Capture the cell that displays the provided text and extract its [X, Y] central coordinate. 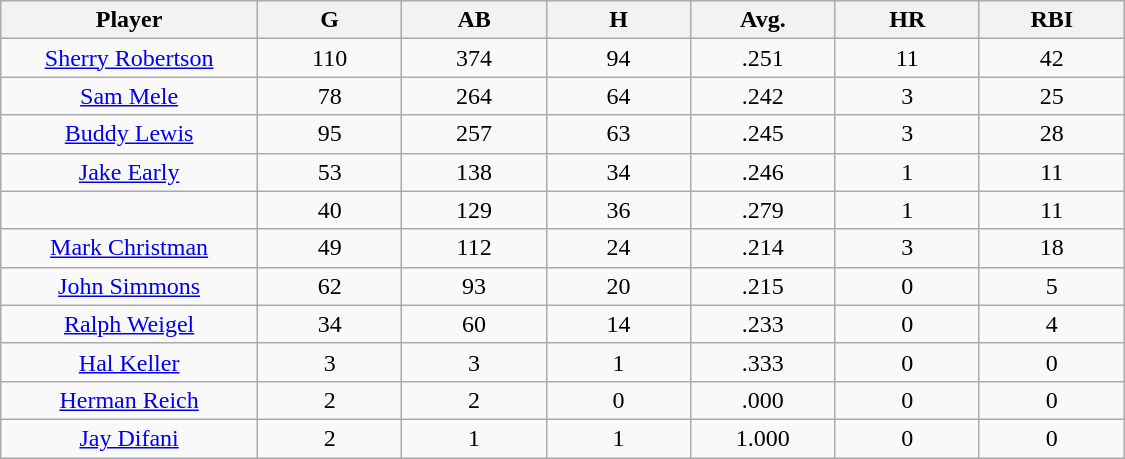
95 [329, 134]
110 [329, 58]
AB [474, 20]
78 [329, 96]
Herman Reich [130, 400]
94 [618, 58]
Avg. [763, 20]
138 [474, 172]
64 [618, 96]
93 [474, 286]
.215 [763, 286]
HR [907, 20]
42 [1052, 58]
.245 [763, 134]
.333 [763, 362]
.000 [763, 400]
112 [474, 248]
RBI [1052, 20]
264 [474, 96]
53 [329, 172]
36 [618, 210]
Jay Difani [130, 438]
60 [474, 324]
5 [1052, 286]
4 [1052, 324]
Sam Mele [130, 96]
Player [130, 20]
49 [329, 248]
40 [329, 210]
.246 [763, 172]
257 [474, 134]
28 [1052, 134]
129 [474, 210]
63 [618, 134]
24 [618, 248]
25 [1052, 96]
20 [618, 286]
John Simmons [130, 286]
H [618, 20]
18 [1052, 248]
Hal Keller [130, 362]
62 [329, 286]
.251 [763, 58]
.279 [763, 210]
.233 [763, 324]
.242 [763, 96]
Mark Christman [130, 248]
G [329, 20]
.214 [763, 248]
374 [474, 58]
Sherry Robertson [130, 58]
Ralph Weigel [130, 324]
14 [618, 324]
1.000 [763, 438]
Jake Early [130, 172]
Buddy Lewis [130, 134]
